Search for the cell housing the specified text and yield its [X, Y] center coordinate. 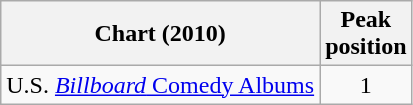
U.S. Billboard Comedy Albums [160, 85]
Peakposition [366, 34]
Chart (2010) [160, 34]
1 [366, 85]
